Extract the (X, Y) coordinate from the center of the cell holding the provided text.  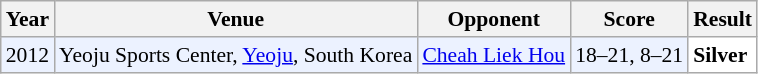
18–21, 8–21 (629, 55)
Venue (236, 19)
Score (629, 19)
Silver (722, 55)
Cheah Liek Hou (494, 55)
2012 (28, 55)
Year (28, 19)
Result (722, 19)
Yeoju Sports Center, Yeoju, South Korea (236, 55)
Opponent (494, 19)
